Search for the cell housing the specified text and yield its (X, Y) center coordinate. 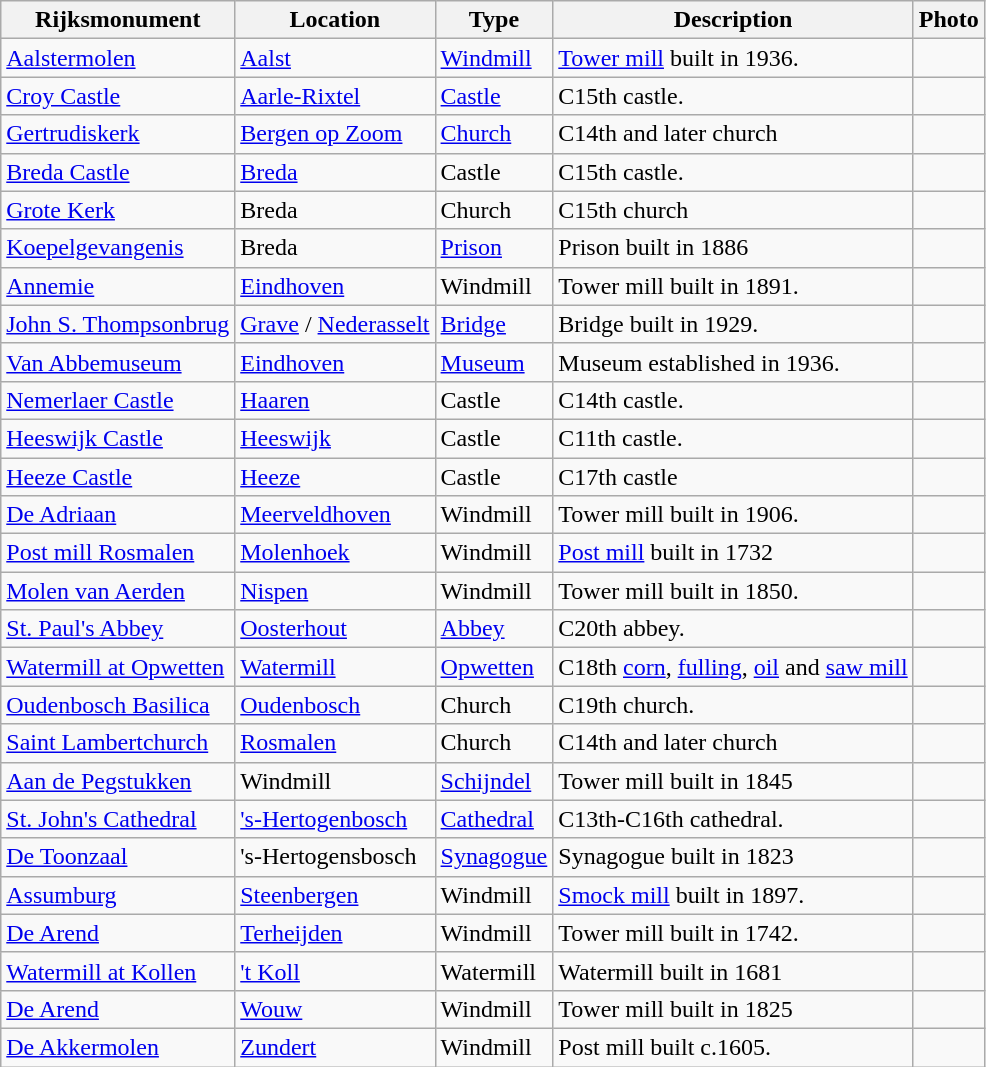
Watermill at Kollen (118, 971)
Oudenbosch Basilica (118, 705)
Aan de Pegstukken (118, 781)
Tower mill built in 1742. (733, 933)
Nemerlaer Castle (118, 400)
Croy Castle (118, 96)
Van Abbemuseum (118, 362)
Watermill at Opwetten (118, 667)
Synagogue built in 1823 (733, 857)
Tower mill built in 1906. (733, 515)
C20th abbey. (733, 629)
Rijksmonument (118, 20)
C14th castle. (733, 400)
Rosmalen (335, 743)
John S. Thompsonbrug (118, 324)
Grave / Nederasselt (335, 324)
Bergen op Zoom (335, 134)
C11th castle. (733, 438)
Haaren (335, 400)
Bridge (494, 324)
Wouw (335, 1009)
Synagogue (494, 857)
Annemie (118, 286)
Watermill built in 1681 (733, 971)
Oosterhout (335, 629)
's-Hertogenbosch (335, 819)
't Koll (335, 971)
Opwetten (494, 667)
St. Paul's Abbey (118, 629)
C15th church (733, 210)
Type (494, 20)
Description (733, 20)
Assumburg (118, 895)
Bridge built in 1929. (733, 324)
Schijndel (494, 781)
Nispen (335, 591)
Meerveldhoven (335, 515)
Heeze Castle (118, 477)
Zundert (335, 1047)
C13th-C16th cathedral. (733, 819)
C18th corn, fulling, oil and saw mill (733, 667)
Grote Kerk (118, 210)
Post mill Rosmalen (118, 553)
Aalstermolen (118, 58)
Cathedral (494, 819)
De Akkermolen (118, 1047)
Tower mill built in 1850. (733, 591)
Prison (494, 248)
Tower mill built in 1891. (733, 286)
C17th castle (733, 477)
Smock mill built in 1897. (733, 895)
Terheijden (335, 933)
Post mill built in 1732 (733, 553)
Museum established in 1936. (733, 362)
Abbey (494, 629)
Koepelgevangenis (118, 248)
De Adriaan (118, 515)
Molenhoek (335, 553)
Steenbergen (335, 895)
Museum (494, 362)
Tower mill built in 1936. (733, 58)
Tower mill built in 1825 (733, 1009)
Gertrudiskerk (118, 134)
Heeswijk Castle (118, 438)
St. John's Cathedral (118, 819)
Location (335, 20)
Prison built in 1886 (733, 248)
Aalst (335, 58)
Saint Lambertchurch (118, 743)
Post mill built c.1605. (733, 1047)
Photo (948, 20)
Breda Castle (118, 172)
Aarle-Rixtel (335, 96)
Molen van Aerden (118, 591)
's-Hertogensbosch (335, 857)
Heeze (335, 477)
Oudenbosch (335, 705)
De Toonzaal (118, 857)
Tower mill built in 1845 (733, 781)
Heeswijk (335, 438)
C19th church. (733, 705)
